Extract the (x, y) coordinate from the center of the cell holding the provided text.  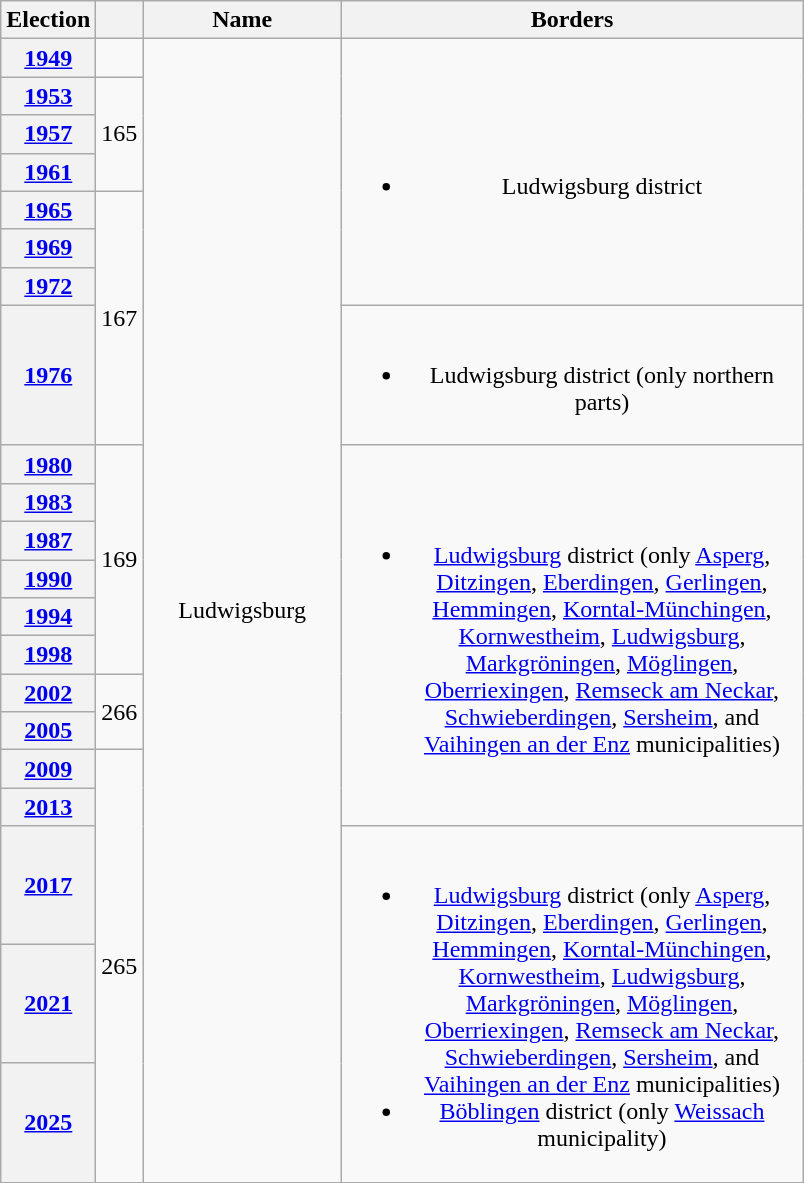
Borders (572, 20)
2005 (48, 731)
167 (120, 318)
265 (120, 966)
1987 (48, 540)
1998 (48, 655)
1983 (48, 502)
Election (48, 20)
1957 (48, 134)
1994 (48, 617)
165 (120, 134)
2009 (48, 769)
1990 (48, 579)
1980 (48, 464)
1949 (48, 58)
Name (242, 20)
1976 (48, 375)
2017 (48, 886)
2025 (48, 1122)
1961 (48, 172)
169 (120, 559)
1953 (48, 96)
2002 (48, 693)
Ludwigsburg (242, 610)
Ludwigsburg district (only northern parts) (572, 375)
2021 (48, 1004)
2013 (48, 807)
Ludwigsburg district (572, 172)
1969 (48, 248)
266 (120, 712)
1972 (48, 286)
1965 (48, 210)
